Return [X, Y] of the center of cell containing provided text 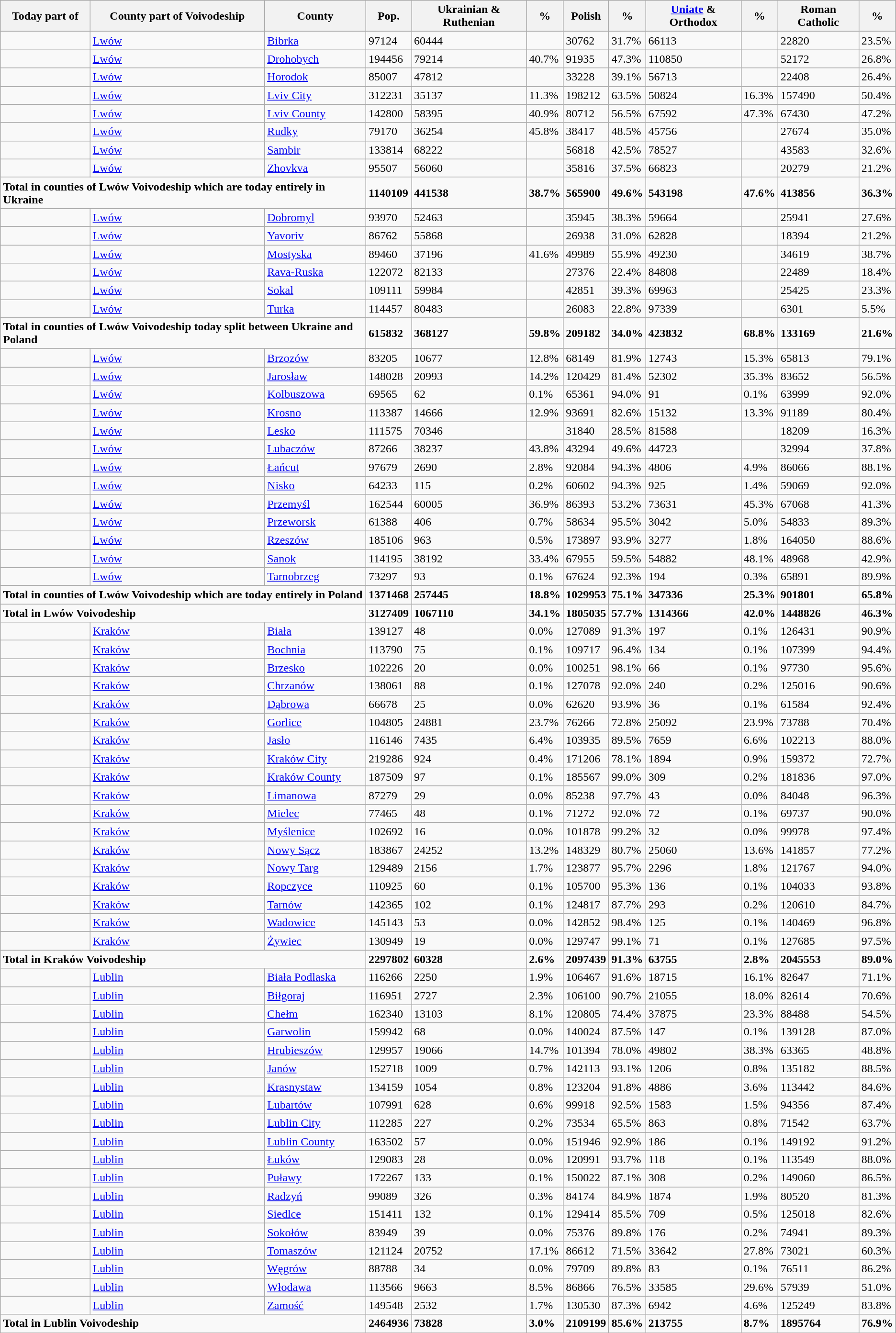
2297802 [389, 959]
106467 [586, 977]
1067110 [469, 613]
Myślenice [315, 831]
88.5% [877, 1068]
49989 [586, 254]
Yavoriv [315, 235]
4.6% [759, 1305]
36.9% [545, 504]
86393 [586, 504]
45.3% [759, 504]
Biała [315, 631]
35137 [469, 95]
185567 [586, 777]
57939 [818, 1287]
63.7% [877, 1123]
Tarnobrzeg [315, 577]
Kolbuszowa [315, 394]
39 [469, 1232]
93.8% [877, 886]
59664 [693, 217]
75.1% [627, 595]
91935 [586, 59]
17.1% [545, 1251]
65.5% [627, 1123]
Bochnia [315, 650]
924 [469, 759]
103935 [586, 740]
25425 [818, 291]
81.9% [627, 358]
18.0% [759, 996]
Łuków [315, 1160]
85.6% [627, 1323]
46.3% [877, 613]
151411 [389, 1214]
68.8% [759, 333]
97.0% [877, 777]
92.3% [627, 577]
109717 [586, 650]
43294 [586, 449]
13.3% [759, 413]
101878 [586, 831]
105700 [586, 886]
50.4% [877, 95]
98.4% [627, 923]
109111 [389, 291]
15.3% [759, 358]
113566 [389, 1287]
12.9% [545, 413]
18715 [693, 977]
95.5% [627, 522]
543198 [693, 192]
Total in counties of Lwów Voivodeship which are today entirely in Poland [183, 595]
Mostyska [315, 254]
69963 [693, 291]
1029953 [586, 595]
413856 [818, 192]
68149 [586, 358]
87.1% [627, 1178]
22489 [818, 272]
187509 [389, 777]
133169 [818, 333]
8.1% [545, 1014]
71.5% [627, 1251]
129957 [389, 1050]
92084 [586, 467]
65.8% [877, 595]
Puławy [315, 1178]
82133 [469, 272]
209182 [586, 333]
91.2% [877, 1142]
901801 [818, 595]
Jarosław [315, 376]
Lviv County [315, 113]
91189 [818, 413]
2.3% [545, 996]
140469 [818, 923]
Pop. [389, 16]
80.4% [877, 413]
33585 [693, 1287]
91.8% [627, 1087]
73297 [389, 577]
66678 [389, 704]
86866 [586, 1287]
Wadowice [315, 923]
71272 [586, 813]
53 [469, 923]
22820 [818, 41]
15132 [693, 413]
126431 [818, 631]
Żywiec [315, 941]
1583 [693, 1105]
73631 [693, 504]
102226 [389, 668]
94.4% [877, 650]
81.4% [627, 376]
74941 [818, 1232]
26.8% [877, 59]
22.4% [627, 272]
172267 [389, 1178]
38192 [469, 559]
141857 [818, 850]
34 [469, 1269]
87266 [389, 449]
326 [469, 1196]
Today part of [45, 16]
71.1% [877, 977]
77.2% [877, 850]
27.6% [877, 217]
55.9% [627, 254]
67068 [818, 504]
63.5% [627, 95]
257445 [469, 595]
85238 [586, 795]
4.9% [759, 467]
Nowy Targ [315, 868]
149060 [818, 1178]
18209 [818, 431]
21.6% [877, 333]
25941 [818, 217]
99089 [389, 1196]
78527 [693, 150]
186 [693, 1142]
37.5% [627, 168]
Biłgoraj [315, 996]
107991 [389, 1105]
35945 [586, 217]
164050 [818, 540]
125249 [818, 1305]
42.0% [759, 613]
18394 [818, 235]
25060 [693, 850]
20993 [469, 376]
80.7% [627, 850]
16 [469, 831]
89.9% [877, 577]
61584 [818, 704]
45.8% [545, 132]
47.2% [877, 113]
127089 [586, 631]
125016 [818, 686]
23.7% [545, 722]
Węgrów [315, 1269]
615832 [389, 333]
Dobromyl [315, 217]
92.4% [877, 704]
127078 [586, 686]
48.1% [759, 559]
114457 [389, 309]
151946 [586, 1142]
63755 [693, 959]
6301 [818, 309]
3127409 [389, 613]
406 [469, 522]
Chełm [315, 1014]
2045553 [818, 959]
39.3% [627, 291]
82647 [818, 977]
127685 [818, 941]
Bibrka [315, 41]
99.2% [627, 831]
95.3% [627, 886]
56818 [586, 150]
159942 [389, 1032]
99.1% [627, 941]
116951 [389, 996]
8.7% [759, 1323]
25092 [693, 722]
Total in counties of Lwów Voivodeship which are today entirely in Ukraine [183, 192]
14666 [469, 413]
58634 [586, 522]
11.3% [545, 95]
1206 [693, 1068]
36.3% [877, 192]
162544 [389, 504]
75376 [586, 1232]
80520 [818, 1196]
Brzozów [315, 358]
67430 [818, 113]
72.7% [877, 759]
312231 [389, 95]
87.0% [877, 1032]
130949 [389, 941]
70346 [469, 431]
96.3% [877, 795]
66823 [693, 168]
Nisko [315, 485]
1805035 [586, 613]
197 [693, 631]
72 [693, 813]
42.9% [877, 559]
43 [693, 795]
925 [693, 485]
89.0% [877, 959]
42.5% [627, 150]
48.8% [877, 1050]
90.9% [877, 631]
36254 [469, 132]
134159 [389, 1087]
213755 [693, 1323]
20279 [818, 168]
106100 [586, 996]
Chrzanów [315, 686]
129747 [586, 941]
Horodok [315, 77]
22408 [818, 77]
1894 [693, 759]
43583 [818, 150]
423832 [693, 333]
63999 [818, 394]
565900 [586, 192]
95507 [389, 168]
2690 [469, 467]
152718 [389, 1068]
81.3% [877, 1196]
89.5% [627, 740]
25.3% [759, 595]
Sanok [315, 559]
83 [693, 1269]
1874 [693, 1196]
87279 [389, 795]
97.4% [877, 831]
219286 [389, 759]
Tarnów [315, 905]
7435 [469, 740]
93.7% [627, 1160]
97 [469, 777]
99978 [818, 831]
Rava-Ruska [315, 272]
Krasnystaw [315, 1087]
963 [469, 540]
60 [469, 886]
0.6% [545, 1105]
29 [469, 795]
61388 [389, 522]
2464936 [389, 1323]
76.9% [877, 1323]
37.8% [877, 449]
71 [693, 941]
57.7% [627, 613]
40.7% [545, 59]
30762 [586, 41]
112285 [389, 1123]
27674 [818, 132]
93691 [586, 413]
Kraków City [315, 759]
97.7% [627, 795]
709 [693, 1214]
Lubaczów [315, 449]
136 [693, 886]
65361 [586, 394]
121767 [818, 868]
Total in counties of Lwów Voivodeship today split between Ukraine and Poland [183, 333]
54833 [818, 522]
84.6% [877, 1087]
14.2% [545, 376]
45756 [693, 132]
84808 [693, 272]
115 [469, 485]
47812 [469, 77]
76266 [586, 722]
Rudky [315, 132]
88 [469, 686]
120991 [586, 1160]
Mielec [315, 813]
26083 [586, 309]
62 [469, 394]
86066 [818, 467]
97124 [389, 41]
5.5% [877, 309]
104805 [389, 722]
Dąbrowa [315, 704]
88.6% [877, 540]
35816 [586, 168]
69565 [389, 394]
Zamość [315, 1305]
1371468 [389, 595]
70.6% [877, 996]
139128 [818, 1032]
22.8% [627, 309]
86762 [389, 235]
84048 [818, 795]
70.4% [877, 722]
198212 [586, 95]
113387 [389, 413]
163502 [389, 1142]
78.1% [627, 759]
102213 [818, 740]
33228 [586, 77]
88488 [818, 1014]
79170 [389, 132]
84.9% [627, 1196]
85007 [389, 77]
41.3% [877, 504]
67955 [586, 559]
2727 [469, 996]
65891 [818, 577]
39.1% [627, 77]
4806 [693, 467]
59.5% [627, 559]
68222 [469, 150]
113549 [818, 1160]
66113 [693, 41]
60328 [469, 959]
49230 [693, 254]
25 [469, 704]
118 [693, 1160]
Jasło [315, 740]
6.6% [759, 740]
55868 [469, 235]
132 [469, 1214]
87.5% [627, 1032]
6942 [693, 1305]
194456 [389, 59]
56713 [693, 77]
48.5% [627, 132]
20752 [469, 1251]
28 [469, 1160]
Lubartów [315, 1105]
121124 [389, 1251]
100251 [586, 668]
79.1% [877, 358]
33.4% [545, 559]
Biała Podlaska [315, 977]
52172 [818, 59]
24252 [469, 850]
133 [469, 1178]
40.9% [545, 113]
38237 [469, 449]
122072 [389, 272]
23.5% [877, 41]
1009 [469, 1068]
42851 [586, 291]
93 [469, 577]
Uniate & Orthodox [693, 16]
66 [693, 668]
85.5% [627, 1214]
26.4% [877, 77]
98.1% [627, 668]
87.4% [877, 1105]
86.5% [877, 1178]
123204 [586, 1087]
97730 [818, 668]
129489 [389, 868]
86.2% [877, 1269]
120429 [586, 376]
173897 [586, 540]
176 [693, 1232]
2.6% [545, 959]
69737 [818, 813]
82614 [818, 996]
293 [693, 905]
185106 [389, 540]
139127 [389, 631]
863 [693, 1123]
27.8% [759, 1251]
1054 [469, 1087]
52302 [693, 376]
Sokal [315, 291]
101394 [586, 1050]
347336 [693, 595]
87.7% [627, 905]
0.4% [545, 759]
94356 [818, 1105]
1.4% [759, 485]
47.6% [759, 192]
90.0% [877, 813]
Ukrainian & Ruthenian [469, 16]
79709 [586, 1269]
2296 [693, 868]
194 [693, 577]
19066 [469, 1050]
Sambir [315, 150]
44723 [693, 449]
31.7% [627, 41]
148028 [389, 376]
1.5% [759, 1105]
3.6% [759, 1087]
86612 [586, 1251]
62828 [693, 235]
Roman Catholic [818, 16]
116266 [389, 977]
116146 [389, 740]
79214 [469, 59]
90.7% [627, 996]
113790 [389, 650]
1448826 [818, 613]
14.7% [545, 1050]
67624 [586, 577]
Lublin County [315, 1142]
12743 [693, 358]
140024 [586, 1032]
7659 [693, 740]
Przemyśl [315, 504]
83205 [389, 358]
2156 [469, 868]
68 [469, 1032]
Rzeszów [315, 540]
113442 [818, 1087]
129414 [586, 1214]
147 [693, 1032]
129083 [389, 1160]
80712 [586, 113]
13.6% [759, 850]
Siedlce [315, 1214]
13103 [469, 1014]
Total in Lublin Voivodeship [183, 1323]
148329 [586, 850]
120805 [586, 1014]
32.6% [877, 150]
Total in Lwów Voivodeship [183, 613]
19 [469, 941]
95.6% [877, 668]
181836 [818, 777]
149192 [818, 1142]
93970 [389, 217]
8.5% [545, 1287]
74.4% [627, 1014]
16.1% [759, 977]
368127 [469, 333]
76511 [818, 1269]
6.4% [545, 740]
162340 [389, 1014]
Hrubieszów [315, 1050]
240 [693, 686]
24881 [469, 722]
1895764 [818, 1323]
107399 [818, 650]
32 [693, 831]
63365 [818, 1050]
3042 [693, 522]
73534 [586, 1123]
104033 [818, 886]
Drohobych [315, 59]
53.2% [627, 504]
Ropczyce [315, 886]
96.8% [877, 923]
120610 [818, 905]
36 [693, 704]
1314366 [693, 613]
35.3% [759, 376]
73828 [469, 1323]
Nowy Sącz [315, 850]
51.0% [877, 1287]
149548 [389, 1305]
60602 [586, 485]
Radzyń [315, 1196]
Limanowa [315, 795]
Zhovkva [315, 168]
59.8% [545, 333]
110925 [389, 886]
145143 [389, 923]
64233 [389, 485]
18.4% [877, 272]
32994 [818, 449]
77465 [389, 813]
54.5% [877, 1014]
Łańcut [315, 467]
123877 [586, 868]
84174 [586, 1196]
92.5% [627, 1105]
62620 [586, 704]
1140109 [389, 192]
3277 [693, 540]
111575 [389, 431]
125 [693, 923]
Lublin City [315, 1123]
10677 [469, 358]
92.9% [627, 1142]
58395 [469, 113]
83.8% [877, 1305]
72.8% [627, 722]
4886 [693, 1087]
441538 [469, 192]
2097439 [586, 959]
142800 [389, 113]
54882 [693, 559]
71542 [818, 1123]
133814 [389, 150]
21055 [693, 996]
88788 [389, 1269]
27376 [586, 272]
23.9% [759, 722]
18.8% [545, 595]
83949 [389, 1232]
41.6% [545, 254]
56060 [469, 168]
Włodawa [315, 1287]
83652 [818, 376]
5.0% [759, 522]
Krosno [315, 413]
33642 [693, 1251]
150022 [586, 1178]
34.0% [627, 333]
90.6% [877, 686]
31.0% [627, 235]
99.0% [627, 777]
2250 [469, 977]
50824 [693, 95]
73788 [818, 722]
31840 [586, 431]
12.8% [545, 358]
34619 [818, 254]
99918 [586, 1105]
52463 [469, 217]
60005 [469, 504]
102 [469, 905]
309 [693, 777]
13.2% [545, 850]
142365 [389, 905]
96.4% [627, 650]
Przeworsk [315, 522]
73021 [818, 1251]
84.7% [877, 905]
125018 [818, 1214]
57 [469, 1142]
65813 [818, 358]
37875 [693, 1014]
Kraków County [315, 777]
110850 [693, 59]
76.5% [627, 1287]
60.3% [877, 1251]
49802 [693, 1050]
Garwolin [315, 1032]
County [315, 16]
Sokołów [315, 1232]
308 [693, 1178]
37196 [469, 254]
29.6% [759, 1287]
County part of Voivodeship [177, 16]
95.7% [627, 868]
48968 [818, 559]
2532 [469, 1305]
38417 [586, 132]
93.1% [627, 1068]
171206 [586, 759]
97.5% [877, 941]
Total in Kraków Voivodeship [183, 959]
102692 [389, 831]
157490 [818, 95]
Brzesko [315, 668]
34.1% [545, 613]
0.9% [759, 759]
Gorlice [315, 722]
97339 [693, 309]
9663 [469, 1287]
26938 [586, 235]
80483 [469, 309]
138061 [389, 686]
628 [469, 1105]
134 [693, 650]
60444 [469, 41]
135182 [818, 1068]
81588 [693, 431]
75 [469, 650]
28.5% [627, 431]
88.1% [877, 467]
142852 [586, 923]
Turka [315, 309]
159372 [818, 759]
114195 [389, 559]
43.8% [545, 449]
Lviv City [315, 95]
Tomaszów [315, 1251]
124817 [586, 905]
59984 [469, 291]
91 [693, 394]
67592 [693, 113]
Janów [315, 1068]
142113 [586, 1068]
91.6% [627, 977]
59069 [818, 485]
227 [469, 1123]
2109199 [586, 1323]
183867 [389, 850]
Polish [586, 16]
130530 [586, 1305]
3.0% [545, 1323]
89460 [389, 254]
20 [469, 668]
35.0% [877, 132]
97679 [389, 467]
78.0% [627, 1050]
Lesko [315, 431]
87.3% [627, 1305]
